Search for the cell housing the specified text and yield its (x, y) center coordinate. 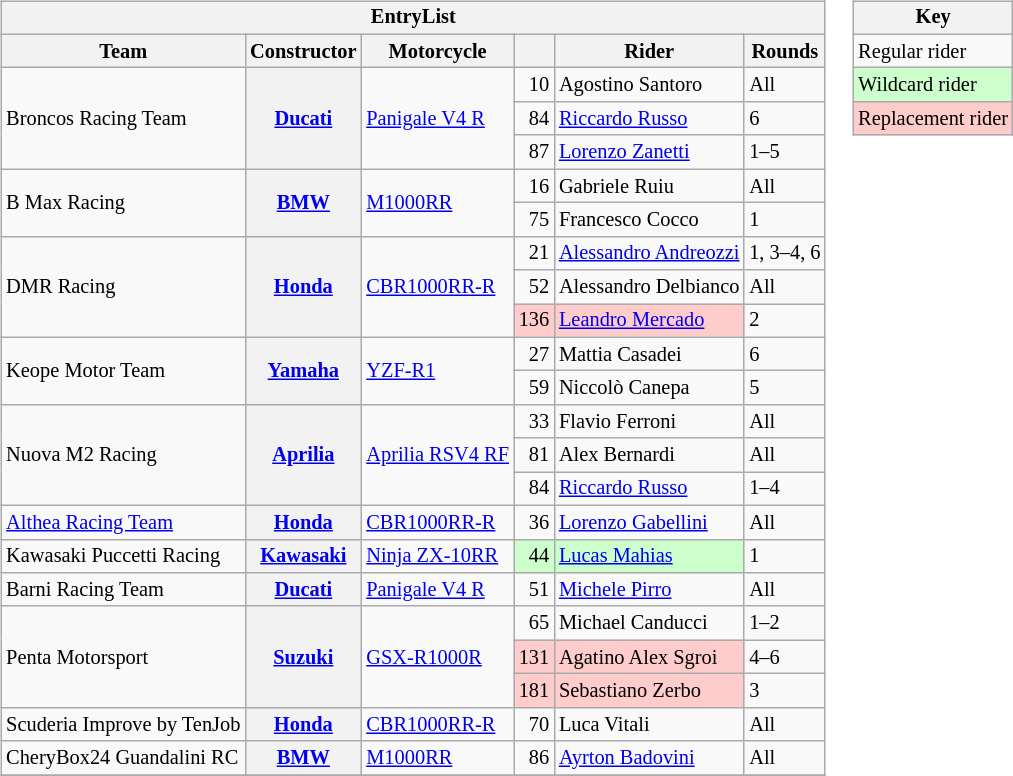
Rider (649, 51)
Kawasaki Puccetti Racing (123, 556)
Flavio Ferroni (649, 422)
Yamaha (303, 370)
1–4 (784, 489)
B Max Racing (123, 202)
Althea Racing Team (123, 522)
52 (534, 287)
Replacement rider (933, 119)
65 (534, 623)
Lorenzo Zanetti (649, 152)
1–2 (784, 623)
21 (534, 253)
Team (123, 51)
Mattia Casadei (649, 354)
CheryBox24 Guandalini RC (123, 758)
Keope Motor Team (123, 370)
1, 3–4, 6 (784, 253)
Sebastiano Zerbo (649, 691)
EntryList (413, 18)
Aprilia RSV4 RF (437, 456)
81 (534, 455)
10 (534, 85)
131 (534, 657)
136 (534, 321)
59 (534, 388)
86 (534, 758)
Lorenzo Gabellini (649, 522)
5 (784, 388)
3 (784, 691)
Niccolò Canepa (649, 388)
2 (784, 321)
44 (534, 556)
YZF-R1 (437, 370)
1–5 (784, 152)
Gabriele Ruiu (649, 186)
Michael Canducci (649, 623)
Kawasaki (303, 556)
Suzuki (303, 656)
Ayrton Badovini (649, 758)
36 (534, 522)
Alex Bernardi (649, 455)
Wildcard rider (933, 85)
16 (534, 186)
Lucas Mahias (649, 556)
Scuderia Improve by TenJob (123, 724)
GSX-R1000R (437, 656)
Alessandro Andreozzi (649, 253)
Motorcycle (437, 51)
87 (534, 152)
Ninja ZX-10RR (437, 556)
Luca Vitali (649, 724)
Michele Pirro (649, 590)
Barni Racing Team (123, 590)
27 (534, 354)
Key (933, 18)
Leandro Mercado (649, 321)
Aprilia (303, 456)
181 (534, 691)
DMR Racing (123, 286)
75 (534, 220)
Francesco Cocco (649, 220)
4–6 (784, 657)
33 (534, 422)
Alessandro Delbianco (649, 287)
70 (534, 724)
51 (534, 590)
Constructor (303, 51)
Agatino Alex Sgroi (649, 657)
Penta Motorsport (123, 656)
Nuova M2 Racing (123, 456)
Regular rider (933, 51)
Agostino Santoro (649, 85)
Broncos Racing Team (123, 118)
Rounds (784, 51)
